Locate the cell with the specified text and output its [x, y] center coordinate. 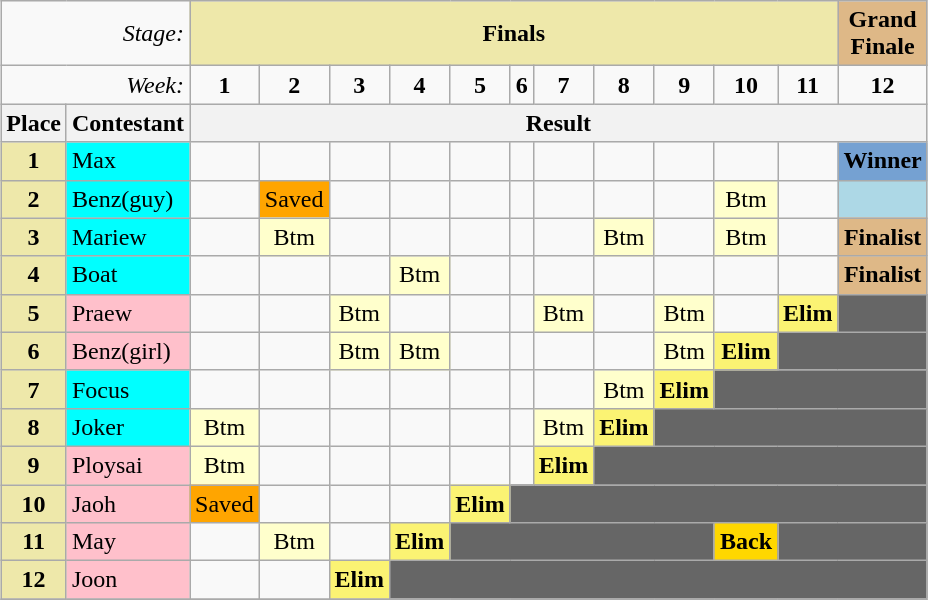
Stage: [96, 34]
Mariew [128, 237]
Week: [96, 85]
Ploysai [128, 465]
Contestant [128, 123]
Grand Finale [882, 34]
Joon [128, 580]
Praew [128, 313]
Back [746, 542]
Place [34, 123]
Result [559, 123]
Benz(girl) [128, 351]
Max [128, 161]
Benz(guy) [128, 199]
May [128, 542]
Boat [128, 275]
Joker [128, 427]
Focus [128, 389]
Jaoh [128, 503]
Winner [882, 161]
Finals [514, 34]
